Search for the cell housing the specified text and yield its [X, Y] center coordinate. 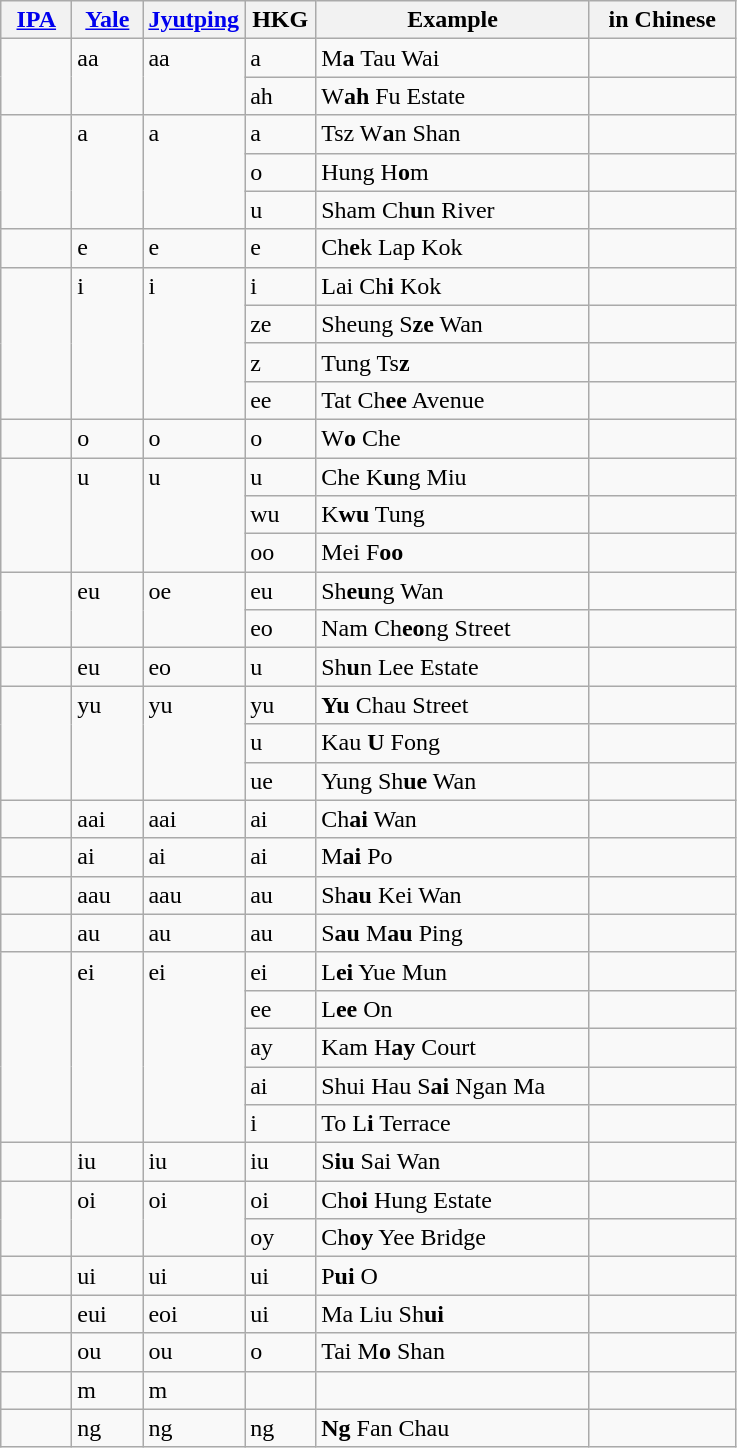
Mei Foo [453, 553]
Kam Hay Court [453, 1047]
ah [280, 96]
Hung Hom [453, 172]
Kwu Tung [453, 515]
Lee On [453, 1009]
Sheung Wan [453, 591]
Tat Chee Avenue [453, 400]
eoi [194, 1314]
Chai Wan [453, 819]
Ma Tau Wai [453, 58]
Che Kung Miu [453, 477]
Tsz Wan Shan [453, 134]
oy [280, 1238]
To Li Terrace [453, 1124]
Yale [108, 20]
Wah Fu Estate [453, 96]
Example [453, 20]
Chek Lap Kok [453, 248]
Kau U Fong [453, 743]
eui [108, 1314]
Siu Sai Wan [453, 1162]
in Chinese [662, 20]
HKG [280, 20]
Sham Chun River [453, 210]
Choy Yee Bridge [453, 1238]
Nam Cheong Street [453, 629]
oe [194, 610]
Wo Che [453, 438]
Jyutping [194, 20]
ay [280, 1047]
Tung Tsz [453, 362]
Mai Po [453, 857]
oo [280, 553]
Shun Lee Estate [453, 667]
Lei Yue Mun [453, 971]
Lai Chi Kok [453, 286]
Yu Chau Street [453, 705]
wu [280, 515]
Sau Mau Ping [453, 933]
IPA [36, 20]
Shui Hau Sai Ngan Ma [453, 1085]
ue [280, 781]
Ng Fan Chau [453, 1428]
Choi Hung Estate [453, 1200]
ze [280, 324]
Sheung Sze Wan [453, 324]
z [280, 362]
Pui O [453, 1276]
Yung Shue Wan [453, 781]
Ma Liu Shui [453, 1314]
Tai Mo Shan [453, 1352]
Shau Kei Wan [453, 895]
